Extract the (x, y) coordinate from the center of the cell holding the provided text.  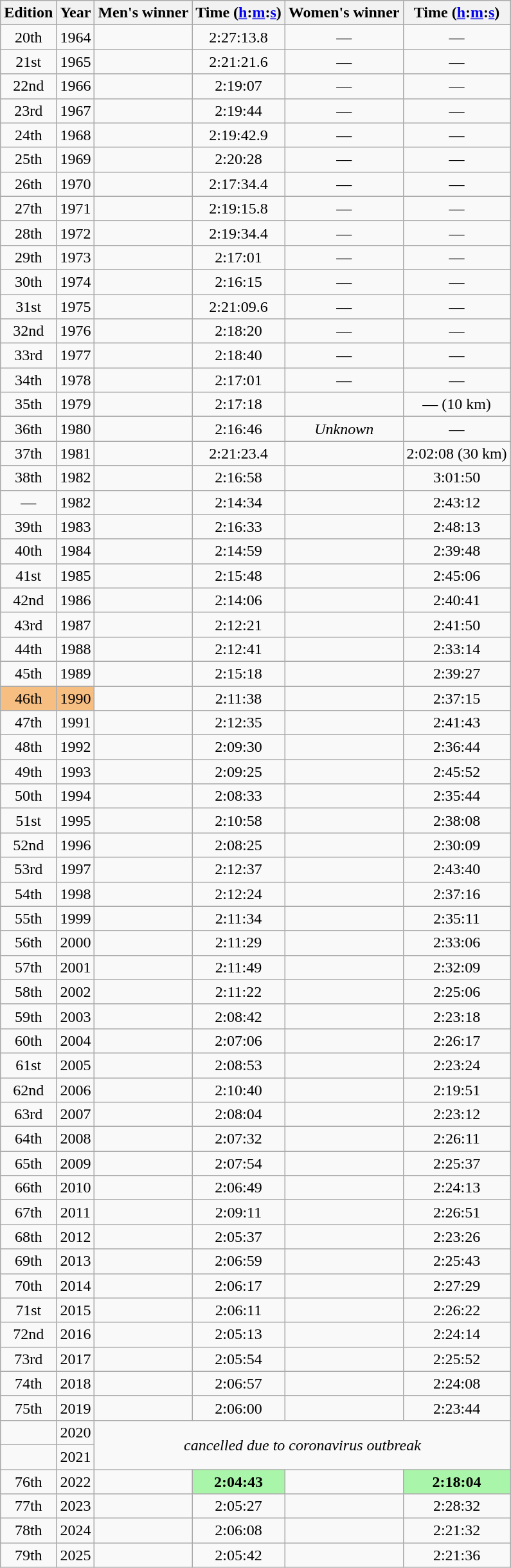
1976 (76, 331)
1999 (76, 918)
2:08:53 (239, 1065)
1984 (76, 551)
1971 (76, 208)
43rd (28, 624)
1986 (76, 600)
2:19:42.9 (239, 135)
54th (28, 894)
2018 (76, 1383)
2023 (76, 1506)
25th (28, 160)
49th (28, 772)
2:24:08 (456, 1383)
50th (28, 796)
2009 (76, 1163)
2:17:18 (239, 405)
2:06:17 (239, 1286)
78th (28, 1531)
1980 (76, 429)
34th (28, 380)
2006 (76, 1090)
2024 (76, 1531)
55th (28, 918)
2:06:57 (239, 1383)
1967 (76, 111)
2:25:52 (456, 1359)
2:12:35 (239, 723)
41st (28, 576)
2:14:06 (239, 600)
33rd (28, 356)
32nd (28, 331)
74th (28, 1383)
2:21:23.4 (239, 453)
2:39:27 (456, 673)
40th (28, 551)
2:18:20 (239, 331)
1970 (76, 184)
47th (28, 723)
1975 (76, 307)
2:06:11 (239, 1310)
2002 (76, 992)
37th (28, 453)
2:12:37 (239, 870)
20th (28, 37)
2:08:04 (239, 1115)
2:11:22 (239, 992)
Year (76, 13)
21st (28, 62)
1989 (76, 673)
2:38:08 (456, 821)
2:20:28 (239, 160)
2010 (76, 1188)
2:06:08 (239, 1531)
2:02:08 (30 km) (456, 453)
1977 (76, 356)
2:15:18 (239, 673)
2:16:58 (239, 478)
44th (28, 649)
2:43:40 (456, 870)
2:05:37 (239, 1237)
2:23:12 (456, 1115)
2:45:06 (456, 576)
79th (28, 1555)
2:07:06 (239, 1041)
2:30:09 (456, 845)
2:21:32 (456, 1531)
1968 (76, 135)
2:08:25 (239, 845)
Edition (28, 13)
29th (28, 257)
1979 (76, 405)
2:11:34 (239, 918)
72nd (28, 1335)
2:11:38 (239, 698)
1966 (76, 86)
2014 (76, 1286)
2:10:58 (239, 821)
2003 (76, 1016)
2:37:16 (456, 894)
1978 (76, 380)
2:43:12 (456, 502)
69th (28, 1261)
51st (28, 821)
23rd (28, 111)
30th (28, 282)
2:24:14 (456, 1335)
2:10:40 (239, 1090)
2007 (76, 1115)
2016 (76, 1335)
39th (28, 527)
52nd (28, 845)
2:35:44 (456, 796)
1996 (76, 845)
46th (28, 698)
2:33:06 (456, 943)
53rd (28, 870)
62nd (28, 1090)
2:17:34.4 (239, 184)
1995 (76, 821)
1964 (76, 37)
2:19:07 (239, 86)
1991 (76, 723)
2:26:17 (456, 1041)
2012 (76, 1237)
77th (28, 1506)
48th (28, 747)
2:04:43 (239, 1481)
2:27:13.8 (239, 37)
2000 (76, 943)
2:26:22 (456, 1310)
1985 (76, 576)
2:41:50 (456, 624)
2:33:14 (456, 649)
2:12:41 (239, 649)
2:25:06 (456, 992)
68th (28, 1237)
2015 (76, 1310)
Men's winner (143, 13)
2:18:40 (239, 356)
57th (28, 967)
2:48:13 (456, 527)
1981 (76, 453)
66th (28, 1188)
1998 (76, 894)
2:40:41 (456, 600)
35th (28, 405)
cancelled due to coronavirus outbreak (302, 1445)
1974 (76, 282)
75th (28, 1408)
2:12:24 (239, 894)
2:08:33 (239, 796)
2:23:44 (456, 1408)
2:08:42 (239, 1016)
22nd (28, 86)
24th (28, 135)
1992 (76, 747)
2025 (76, 1555)
2019 (76, 1408)
2:23:26 (456, 1237)
— (10 km) (456, 405)
1988 (76, 649)
2011 (76, 1212)
2:24:13 (456, 1188)
2:09:11 (239, 1212)
2:19:44 (239, 111)
2:05:54 (239, 1359)
2:05:27 (239, 1506)
38th (28, 478)
2:05:42 (239, 1555)
31st (28, 307)
2:05:13 (239, 1335)
2:39:48 (456, 551)
2:14:59 (239, 551)
61st (28, 1065)
2:21:09.6 (239, 307)
2:06:59 (239, 1261)
2:09:25 (239, 772)
2013 (76, 1261)
59th (28, 1016)
1994 (76, 796)
1997 (76, 870)
2022 (76, 1481)
73rd (28, 1359)
2:06:00 (239, 1408)
36th (28, 429)
58th (28, 992)
56th (28, 943)
2:12:21 (239, 624)
70th (28, 1286)
2020 (76, 1432)
2:27:29 (456, 1286)
2:11:29 (239, 943)
1983 (76, 527)
2:18:04 (456, 1481)
2:19:15.8 (239, 208)
2005 (76, 1065)
60th (28, 1041)
2:25:37 (456, 1163)
2:26:11 (456, 1139)
42nd (28, 600)
2:15:48 (239, 576)
2:19:51 (456, 1090)
2017 (76, 1359)
2:45:52 (456, 772)
65th (28, 1163)
2:21:36 (456, 1555)
2:07:54 (239, 1163)
2:21:21.6 (239, 62)
1965 (76, 62)
2004 (76, 1041)
2:07:32 (239, 1139)
64th (28, 1139)
2:14:34 (239, 502)
1973 (76, 257)
63rd (28, 1115)
2:23:18 (456, 1016)
2:23:24 (456, 1065)
2:35:11 (456, 918)
2:09:30 (239, 747)
2021 (76, 1457)
2:16:15 (239, 282)
1987 (76, 624)
Unknown (344, 429)
2:25:43 (456, 1261)
2:28:32 (456, 1506)
67th (28, 1212)
2:36:44 (456, 747)
1969 (76, 160)
2:06:49 (239, 1188)
2:16:33 (239, 527)
3:01:50 (456, 478)
2008 (76, 1139)
26th (28, 184)
2:32:09 (456, 967)
45th (28, 673)
2:26:51 (456, 1212)
2:11:49 (239, 967)
2:16:46 (239, 429)
71st (28, 1310)
1993 (76, 772)
2:41:43 (456, 723)
27th (28, 208)
1972 (76, 233)
Women's winner (344, 13)
76th (28, 1481)
1990 (76, 698)
2001 (76, 967)
28th (28, 233)
2:19:34.4 (239, 233)
2:37:15 (456, 698)
